Search for the cell housing the specified text and yield its [x, y] center coordinate. 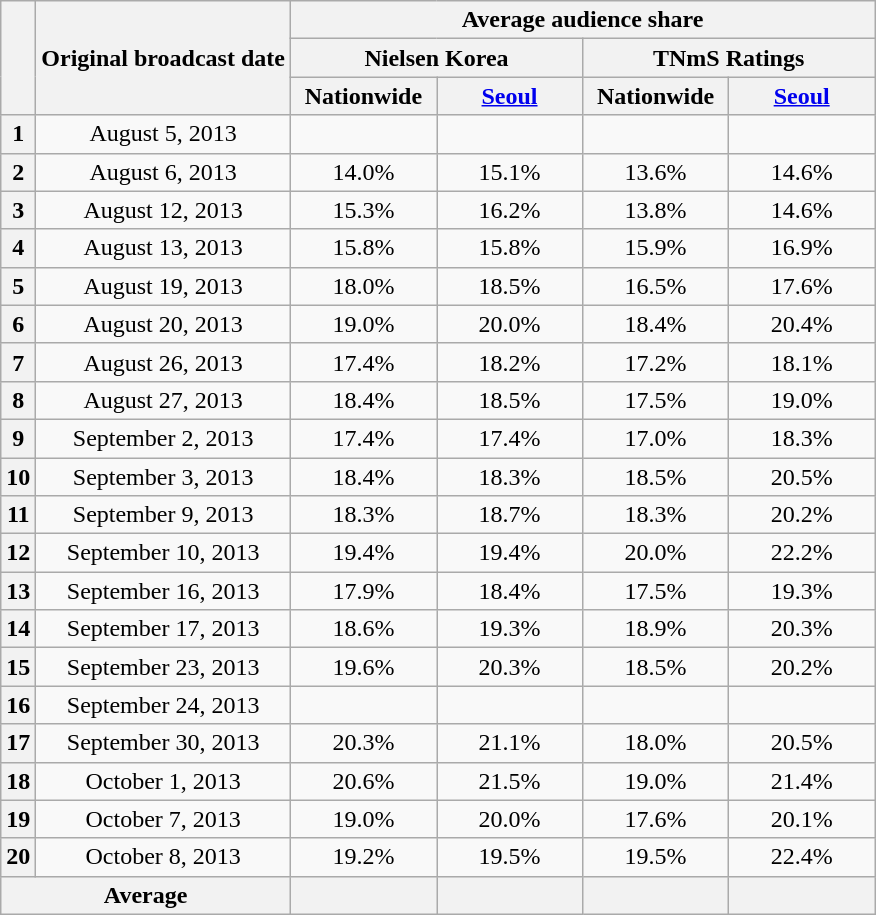
19 [18, 819]
15.9% [656, 248]
August 27, 2013 [164, 400]
16.9% [802, 248]
August 5, 2013 [164, 134]
1 [18, 134]
20.4% [802, 324]
September 23, 2013 [164, 667]
October 8, 2013 [164, 857]
16 [18, 705]
4 [18, 248]
August 6, 2013 [164, 172]
10 [18, 477]
6 [18, 324]
5 [18, 286]
18.7% [509, 515]
15.1% [509, 172]
September 24, 2013 [164, 705]
14.0% [363, 172]
17.0% [656, 438]
3 [18, 210]
October 7, 2013 [164, 819]
13.6% [656, 172]
Average [146, 895]
8 [18, 400]
21.5% [509, 781]
18.2% [509, 362]
20.1% [802, 819]
15 [18, 667]
16.2% [509, 210]
20.6% [363, 781]
August 19, 2013 [164, 286]
August 20, 2013 [164, 324]
Original broadcast date [164, 58]
October 1, 2013 [164, 781]
September 16, 2013 [164, 591]
22.2% [802, 553]
12 [18, 553]
18 [18, 781]
August 26, 2013 [164, 362]
August 12, 2013 [164, 210]
14 [18, 629]
20 [18, 857]
2 [18, 172]
11 [18, 515]
21.1% [509, 743]
September 17, 2013 [164, 629]
21.4% [802, 781]
13.8% [656, 210]
15.3% [363, 210]
September 2, 2013 [164, 438]
16.5% [656, 286]
9 [18, 438]
17 [18, 743]
TNmS Ratings [729, 58]
September 9, 2013 [164, 515]
7 [18, 362]
19.6% [363, 667]
Average audience share [582, 20]
September 10, 2013 [164, 553]
September 3, 2013 [164, 477]
August 13, 2013 [164, 248]
22.4% [802, 857]
19.2% [363, 857]
18.9% [656, 629]
17.2% [656, 362]
18.1% [802, 362]
13 [18, 591]
September 30, 2013 [164, 743]
18.6% [363, 629]
17.9% [363, 591]
Nielsen Korea [436, 58]
